Search for the cell housing the specified text and yield its (x, y) center coordinate. 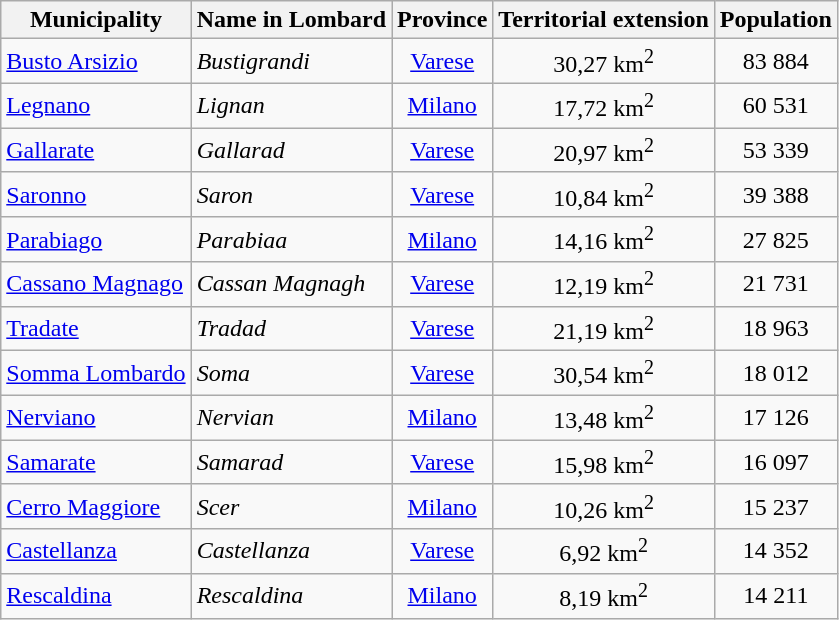
17 126 (776, 418)
18 012 (776, 374)
Cerro Maggiore (96, 506)
Province (442, 20)
Busto Arsizio (96, 62)
Population (776, 20)
83 884 (776, 62)
39 388 (776, 194)
Somma Lombardo (96, 374)
Bustigrandi (291, 62)
14 352 (776, 552)
21,19 km2 (604, 328)
Saron (291, 194)
Samarad (291, 462)
Samarate (96, 462)
20,97 km2 (604, 150)
Parabiago (96, 240)
30,54 km2 (604, 374)
Legnano (96, 106)
14 211 (776, 596)
10,26 km2 (604, 506)
Nervian (291, 418)
8,19 km2 (604, 596)
13,48 km2 (604, 418)
6,92 km2 (604, 552)
Soma (291, 374)
Scer (291, 506)
16 097 (776, 462)
Nerviano (96, 418)
15 237 (776, 506)
Lignan (291, 106)
Saronno (96, 194)
60 531 (776, 106)
18 963 (776, 328)
Cassano Magnago (96, 284)
Parabiaa (291, 240)
Tradad (291, 328)
Gallarate (96, 150)
14,16 km2 (604, 240)
30,27 km2 (604, 62)
Territorial extension (604, 20)
53 339 (776, 150)
Cassan Magnagh (291, 284)
21 731 (776, 284)
27 825 (776, 240)
15,98 km2 (604, 462)
17,72 km2 (604, 106)
Tradate (96, 328)
10,84 km2 (604, 194)
Municipality (96, 20)
Gallarad (291, 150)
Name in Lombard (291, 20)
12,19 km2 (604, 284)
